Pinpoint the cell where the given text exists, returning its [X, Y] midpoint coordinate. 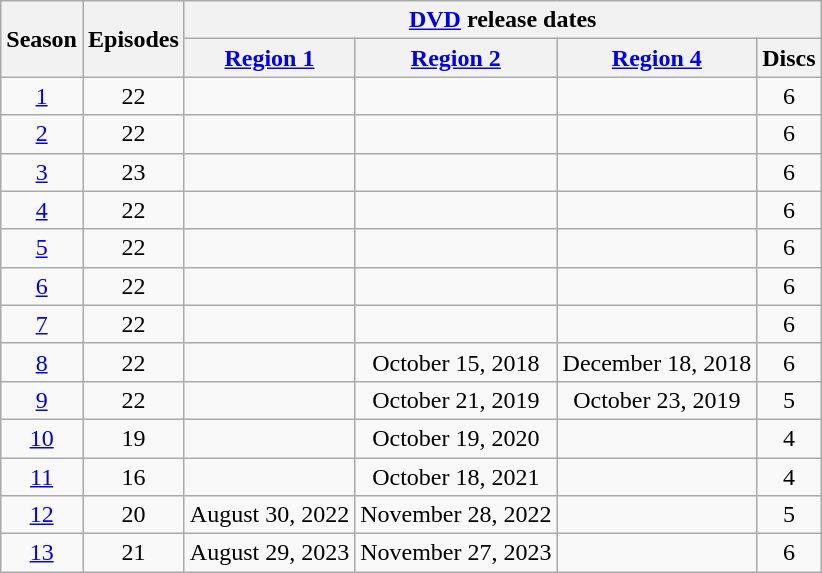
DVD release dates [502, 20]
October 18, 2021 [456, 477]
Season [42, 39]
10 [42, 438]
Region 4 [657, 58]
13 [42, 553]
Region 2 [456, 58]
November 28, 2022 [456, 515]
20 [133, 515]
7 [42, 324]
2 [42, 134]
3 [42, 172]
Region 1 [269, 58]
19 [133, 438]
1 [42, 96]
August 29, 2023 [269, 553]
16 [133, 477]
November 27, 2023 [456, 553]
October 19, 2020 [456, 438]
Discs [789, 58]
October 15, 2018 [456, 362]
12 [42, 515]
23 [133, 172]
8 [42, 362]
December 18, 2018 [657, 362]
Episodes [133, 39]
October 23, 2019 [657, 400]
21 [133, 553]
October 21, 2019 [456, 400]
August 30, 2022 [269, 515]
11 [42, 477]
9 [42, 400]
